Output the [X, Y] coordinate of the center of the cell containing the given text.  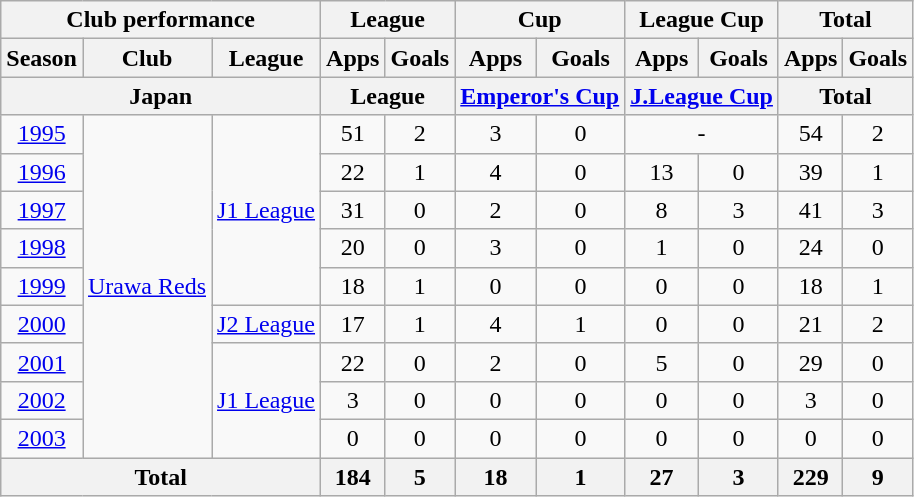
41 [810, 210]
J2 League [266, 324]
- [702, 134]
17 [353, 324]
1999 [42, 286]
39 [810, 172]
184 [353, 477]
Japan [161, 96]
9 [878, 477]
24 [810, 248]
27 [662, 477]
13 [662, 172]
8 [662, 210]
2000 [42, 324]
League Cup [702, 20]
21 [810, 324]
1995 [42, 134]
Cup [540, 20]
51 [353, 134]
2002 [42, 400]
J.League Cup [702, 96]
1997 [42, 210]
1998 [42, 248]
29 [810, 362]
Emperor's Cup [540, 96]
2003 [42, 438]
54 [810, 134]
229 [810, 477]
20 [353, 248]
Season [42, 58]
Club performance [161, 20]
1996 [42, 172]
Club [146, 58]
Urawa Reds [146, 286]
31 [353, 210]
2001 [42, 362]
